Scan for the cell matching the given text and deliver its [x, y] coordinate at center. 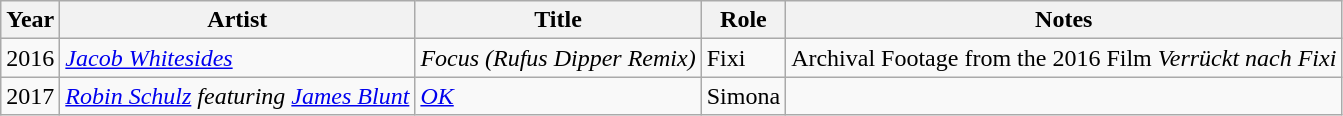
Role [743, 20]
OK [558, 96]
2016 [30, 58]
Simona [743, 96]
Focus (Rufus Dipper Remix) [558, 58]
2017 [30, 96]
Jacob Whitesides [238, 58]
Title [558, 20]
Fixi [743, 58]
Robin Schulz featuring James Blunt [238, 96]
Year [30, 20]
Archival Footage from the 2016 Film Verrückt nach Fixi [1064, 58]
Notes [1064, 20]
Artist [238, 20]
